From the cell containing the given text, extract its center point as (x, y) coordinate. 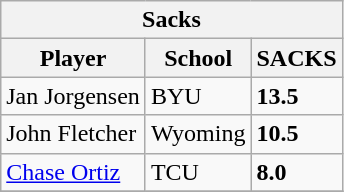
Jan Jorgensen (74, 96)
SACKS (296, 58)
10.5 (296, 134)
John Fletcher (74, 134)
Chase Ortiz (74, 172)
13.5 (296, 96)
BYU (198, 96)
School (198, 58)
TCU (198, 172)
Wyoming (198, 134)
Player (74, 58)
8.0 (296, 172)
Sacks (172, 20)
